Return (x, y) of the center of cell containing provided text 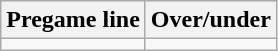
Over/under (210, 20)
Pregame line (74, 20)
